Scan for the cell matching the given text and deliver its (X, Y) coordinate at center. 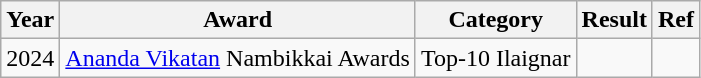
Award (238, 20)
Ananda Vikatan Nambikkai Awards (238, 58)
Top-10 Ilaignar (496, 58)
Category (496, 20)
Year (30, 20)
Result (614, 20)
2024 (30, 58)
Ref (676, 20)
